Search for the cell housing the specified text and yield its (x, y) center coordinate. 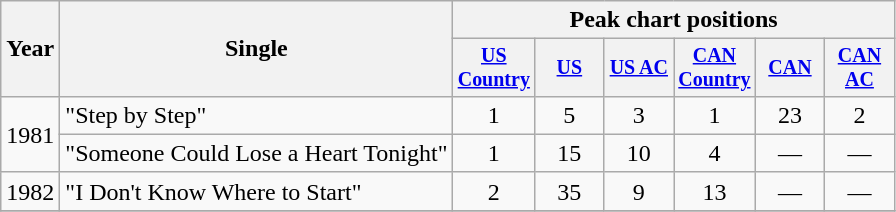
13 (715, 191)
35 (570, 191)
Peak chart positions (674, 20)
CAN Country (715, 68)
US AC (638, 68)
1982 (30, 191)
4 (715, 153)
"Step by Step" (256, 115)
"Someone Could Lose a Heart Tonight" (256, 153)
CAN AC (860, 68)
"I Don't Know Where to Start" (256, 191)
1981 (30, 134)
US (570, 68)
5 (570, 115)
3 (638, 115)
23 (790, 115)
US Country (494, 68)
Year (30, 49)
15 (570, 153)
CAN (790, 68)
Single (256, 49)
9 (638, 191)
10 (638, 153)
